Capture the cell that displays the provided text and extract its (x, y) central coordinate. 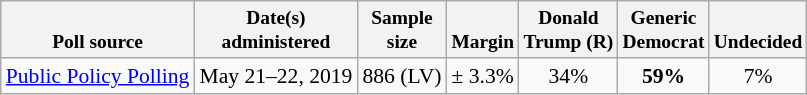
Date(s)administered (276, 30)
59% (664, 76)
34% (568, 76)
± 3.3% (483, 76)
7% (758, 76)
GenericDemocrat (664, 30)
Samplesize (402, 30)
Undecided (758, 30)
DonaldTrump (R) (568, 30)
Poll source (98, 30)
Margin (483, 30)
886 (LV) (402, 76)
Public Policy Polling (98, 76)
May 21–22, 2019 (276, 76)
